For the text-containing cell, return its midpoint in (X, Y) coordinate format. 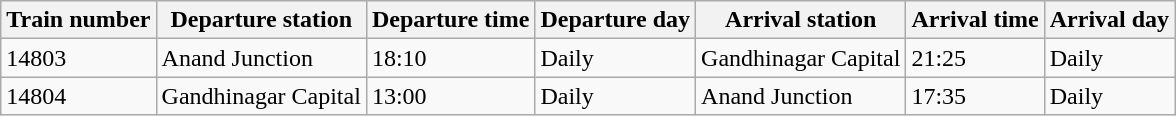
14803 (78, 58)
14804 (78, 96)
13:00 (450, 96)
Departure time (450, 20)
Arrival station (801, 20)
Arrival time (975, 20)
18:10 (450, 58)
Arrival day (1109, 20)
Departure day (616, 20)
21:25 (975, 58)
17:35 (975, 96)
Departure station (261, 20)
Train number (78, 20)
